Return the [x, y] coordinate for the center point of the cell that contains the specified text.  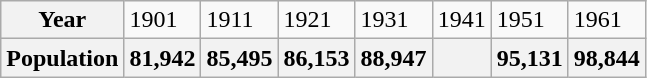
1901 [162, 20]
88,947 [394, 58]
85,495 [240, 58]
1941 [462, 20]
81,942 [162, 58]
1961 [606, 20]
1911 [240, 20]
98,844 [606, 58]
1931 [394, 20]
95,131 [530, 58]
86,153 [316, 58]
1921 [316, 20]
Population [62, 58]
Year [62, 20]
1951 [530, 20]
